Return [X, Y] of the center of cell containing provided text 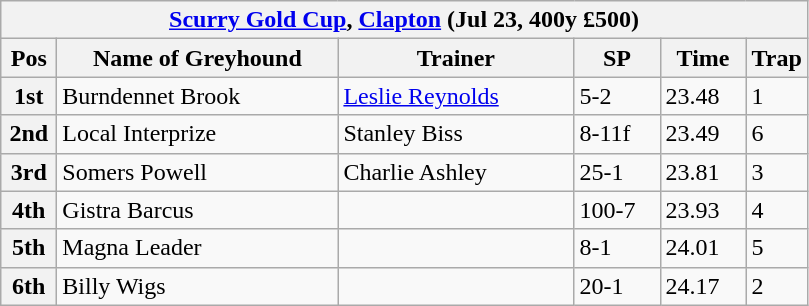
Leslie Reynolds [456, 96]
Somers Powell [198, 172]
6th [29, 286]
Gistra Barcus [198, 210]
6 [776, 134]
20-1 [617, 286]
4 [776, 210]
Pos [29, 58]
Trap [776, 58]
24.17 [703, 286]
Billy Wigs [198, 286]
23.93 [703, 210]
Name of Greyhound [198, 58]
Burndennet Brook [198, 96]
4th [29, 210]
Time [703, 58]
100-7 [617, 210]
25-1 [617, 172]
5th [29, 248]
1st [29, 96]
3rd [29, 172]
Scurry Gold Cup, Clapton (Jul 23, 400y £500) [404, 20]
Stanley Biss [456, 134]
Trainer [456, 58]
24.01 [703, 248]
Charlie Ashley [456, 172]
SP [617, 58]
23.81 [703, 172]
23.49 [703, 134]
5 [776, 248]
3 [776, 172]
2nd [29, 134]
8-1 [617, 248]
23.48 [703, 96]
2 [776, 286]
1 [776, 96]
8-11f [617, 134]
Magna Leader [198, 248]
Local Interprize [198, 134]
5-2 [617, 96]
